Return (x, y) of the center of cell containing provided text 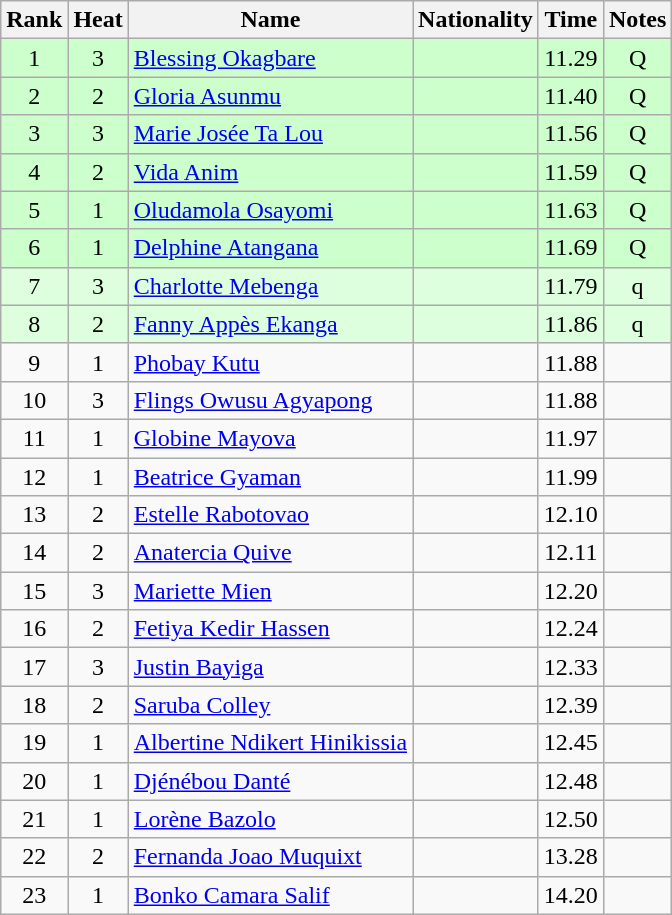
8 (34, 324)
13 (34, 515)
12.11 (570, 553)
Name (270, 20)
Beatrice Gyaman (270, 477)
11.63 (570, 210)
4 (34, 172)
14.20 (570, 895)
Notes (637, 20)
Charlotte Mebenga (270, 286)
11.86 (570, 324)
Albertine Ndikert Hinikissia (270, 743)
14 (34, 553)
19 (34, 743)
12.24 (570, 629)
22 (34, 857)
21 (34, 819)
11.40 (570, 96)
11.59 (570, 172)
6 (34, 248)
Fetiya Kedir Hassen (270, 629)
Estelle Rabotovao (270, 515)
Time (570, 20)
12.50 (570, 819)
Rank (34, 20)
Justin Bayiga (270, 667)
Anatercia Quive (270, 553)
Mariette Mien (270, 591)
11.97 (570, 438)
12 (34, 477)
Marie Josée Ta Lou (270, 134)
7 (34, 286)
Lorène Bazolo (270, 819)
Heat (98, 20)
10 (34, 400)
9 (34, 362)
12.39 (570, 705)
18 (34, 705)
Fernanda Joao Muquixt (270, 857)
12.45 (570, 743)
Flings Owusu Agyapong (270, 400)
Phobay Kutu (270, 362)
Djénébou Danté (270, 781)
5 (34, 210)
Fanny Appès Ekanga (270, 324)
12.33 (570, 667)
12.48 (570, 781)
11.79 (570, 286)
Bonko Camara Salif (270, 895)
Oludamola Osayomi (270, 210)
Vida Anim (270, 172)
12.20 (570, 591)
17 (34, 667)
Delphine Atangana (270, 248)
Gloria Asunmu (270, 96)
13.28 (570, 857)
Saruba Colley (270, 705)
11.29 (570, 58)
11 (34, 438)
23 (34, 895)
20 (34, 781)
16 (34, 629)
Nationality (476, 20)
15 (34, 591)
Globine Mayova (270, 438)
11.56 (570, 134)
12.10 (570, 515)
Blessing Okagbare (270, 58)
11.99 (570, 477)
11.69 (570, 248)
